Return the (x, y) coordinate for the center point of the cell that contains the specified text.  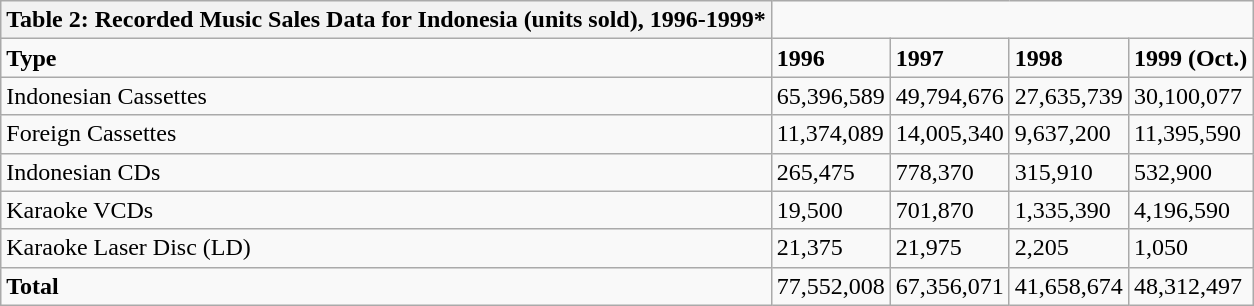
48,312,497 (1190, 286)
14,005,340 (950, 134)
4,196,590 (1190, 210)
21,975 (950, 248)
701,870 (950, 210)
49,794,676 (950, 96)
Indonesian Cassettes (386, 96)
2,205 (1068, 248)
1996 (830, 58)
1997 (950, 58)
778,370 (950, 172)
1,050 (1190, 248)
Foreign Cassettes (386, 134)
30,100,077 (1190, 96)
41,658,674 (1068, 286)
11,395,590 (1190, 134)
Table 2: Recorded Music Sales Data for Indonesia (units sold), 1996-1999* (386, 20)
265,475 (830, 172)
1,335,390 (1068, 210)
9,637,200 (1068, 134)
1999 (Oct.) (1190, 58)
77,552,008 (830, 286)
67,356,071 (950, 286)
Karaoke Laser Disc (LD) (386, 248)
1998 (1068, 58)
Indonesian CDs (386, 172)
Type (386, 58)
27,635,739 (1068, 96)
21,375 (830, 248)
11,374,089 (830, 134)
315,910 (1068, 172)
65,396,589 (830, 96)
Total (386, 286)
Karaoke VCDs (386, 210)
19,500 (830, 210)
532,900 (1190, 172)
